Return (X, Y) of the center of cell containing provided text 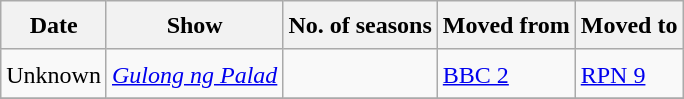
Moved from (506, 26)
Date (54, 26)
RPN 9 (629, 74)
Moved to (629, 26)
Show (194, 26)
No. of seasons (360, 26)
BBC 2 (506, 74)
Gulong ng Palad (194, 74)
Unknown (54, 74)
